Provide the [X, Y] coordinate of the cell's center where the given text is located.  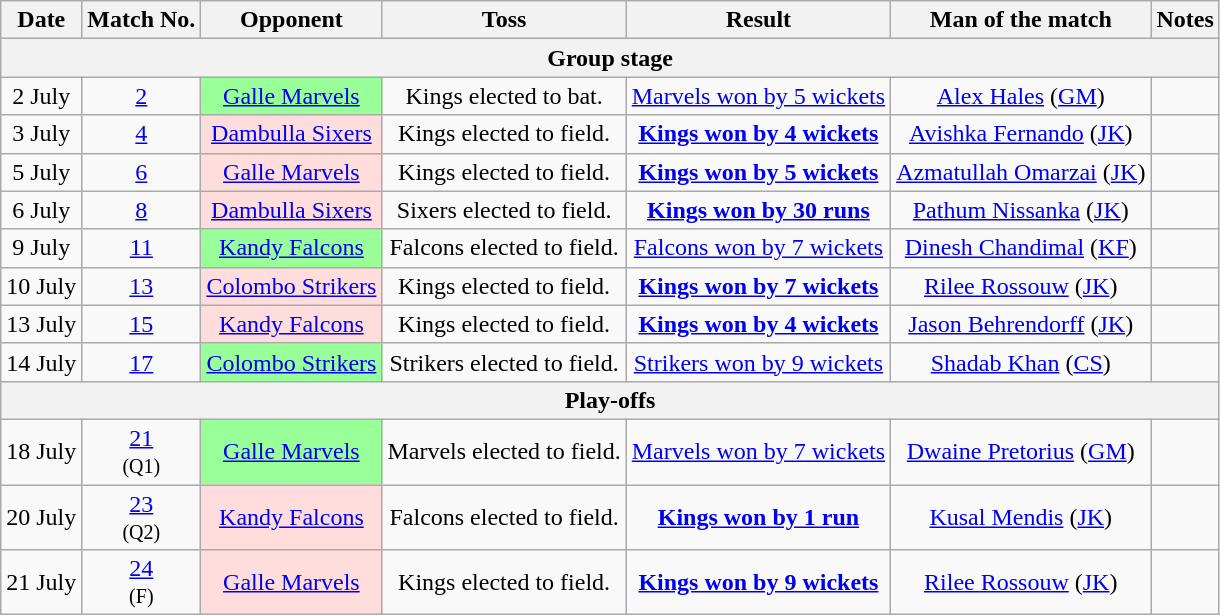
21 (Q1) [142, 452]
2 July [42, 96]
5 July [42, 172]
Falcons won by 7 wickets [758, 248]
Toss [504, 20]
Marvels won by 5 wickets [758, 96]
Match No. [142, 20]
Strikers elected to field. [504, 362]
Pathum Nissanka (JK) [1021, 210]
13 July [42, 324]
Man of the match [1021, 20]
24 (F) [142, 582]
9 July [42, 248]
21 July [42, 582]
11 [142, 248]
Avishka Fernando (JK) [1021, 134]
Dinesh Chandimal (KF) [1021, 248]
20 July [42, 516]
17 [142, 362]
14 July [42, 362]
2 [142, 96]
Result [758, 20]
10 July [42, 286]
23 (Q2) [142, 516]
Kings elected to bat. [504, 96]
Opponent [292, 20]
Alex Hales (GM) [1021, 96]
Kings won by 7 wickets [758, 286]
Kings won by 5 wickets [758, 172]
8 [142, 210]
3 July [42, 134]
Kusal Mendis (JK) [1021, 516]
4 [142, 134]
15 [142, 324]
Kings won by 9 wickets [758, 582]
Notes [1185, 20]
Dwaine Pretorius (GM) [1021, 452]
Date [42, 20]
Marvels won by 7 wickets [758, 452]
Play-offs [610, 400]
Marvels elected to field. [504, 452]
18 July [42, 452]
Shadab Khan (CS) [1021, 362]
Group stage [610, 58]
Azmatullah Omarzai (JK) [1021, 172]
13 [142, 286]
Sixers elected to field. [504, 210]
Kings won by 30 runs [758, 210]
6 July [42, 210]
Strikers won by 9 wickets [758, 362]
6 [142, 172]
Jason Behrendorff (JK) [1021, 324]
Kings won by 1 run [758, 516]
